Search for the cell housing the specified text and yield its (x, y) center coordinate. 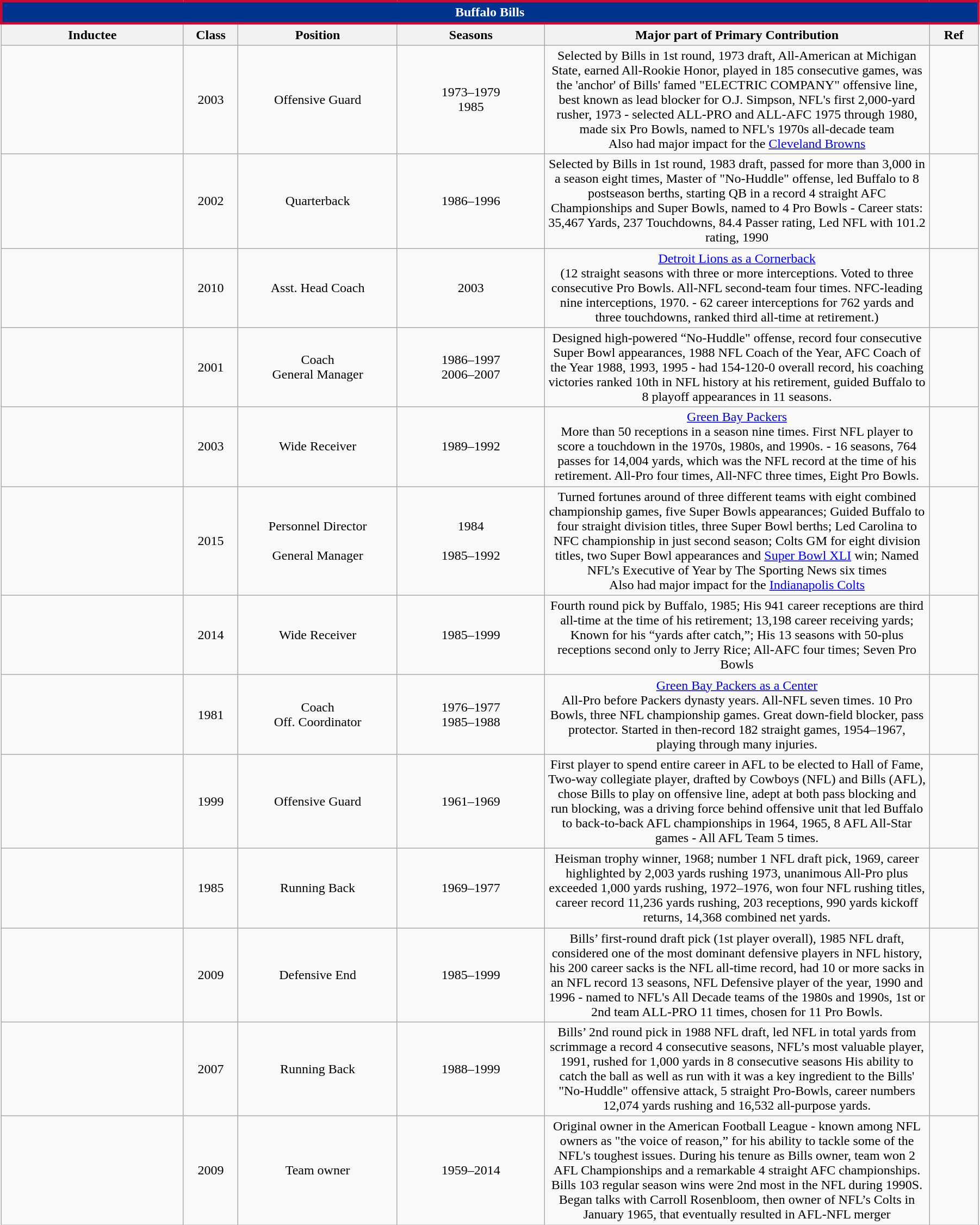
Ref (954, 34)
Asst. Head Coach (318, 288)
2002 (211, 201)
Major part of Primary Contribution (736, 34)
1976–19771985–1988 (471, 714)
Personnel DirectorGeneral Manager (318, 541)
1986–19972006–2007 (471, 367)
Seasons (471, 34)
1969–1977 (471, 888)
Inductee (92, 34)
2014 (211, 635)
1999 (211, 801)
Position (318, 34)
1981 (211, 714)
1959–2014 (471, 1171)
19841985–1992 (471, 541)
1961–1969 (471, 801)
2015 (211, 541)
2010 (211, 288)
2007 (211, 1069)
Team owner (318, 1171)
1985 (211, 888)
1989–1992 (471, 447)
1988–1999 (471, 1069)
1973–1979 1985 (471, 100)
2001 (211, 367)
Buffalo Bills (489, 12)
1986–1996 (471, 201)
CoachOff. Coordinator (318, 714)
Quarterback (318, 201)
CoachGeneral Manager (318, 367)
Class (211, 34)
Defensive End (318, 975)
